Detect which cell encompasses the target text, then output its (X, Y) center coordinate. 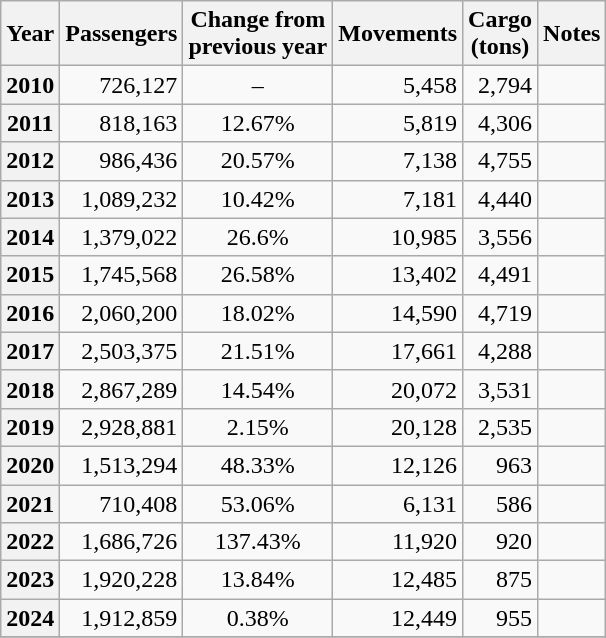
Cargo(tons) (500, 34)
710,408 (122, 503)
11,920 (398, 542)
2013 (30, 199)
2020 (30, 465)
Notes (572, 34)
137.43% (258, 542)
586 (500, 503)
2012 (30, 161)
14,590 (398, 313)
986,436 (122, 161)
2023 (30, 580)
2017 (30, 351)
4,306 (500, 123)
2011 (30, 123)
14.54% (258, 389)
13.84% (258, 580)
2010 (30, 85)
875 (500, 580)
5,458 (398, 85)
2022 (30, 542)
1,912,859 (122, 618)
4,491 (500, 275)
818,163 (122, 123)
4,719 (500, 313)
2019 (30, 427)
48.33% (258, 465)
3,556 (500, 237)
13,402 (398, 275)
12.67% (258, 123)
1,920,228 (122, 580)
1,513,294 (122, 465)
Movements (398, 34)
2,060,200 (122, 313)
7,181 (398, 199)
726,127 (122, 85)
4,755 (500, 161)
12,449 (398, 618)
20,072 (398, 389)
Change fromprevious year (258, 34)
2015 (30, 275)
2,794 (500, 85)
Passengers (122, 34)
1,379,022 (122, 237)
955 (500, 618)
21.51% (258, 351)
2.15% (258, 427)
18.02% (258, 313)
1,745,568 (122, 275)
1,686,726 (122, 542)
3,531 (500, 389)
10.42% (258, 199)
2,928,881 (122, 427)
53.06% (258, 503)
20,128 (398, 427)
17,661 (398, 351)
963 (500, 465)
0.38% (258, 618)
2,503,375 (122, 351)
7,138 (398, 161)
6,131 (398, 503)
2014 (30, 237)
2,867,289 (122, 389)
4,440 (500, 199)
1,089,232 (122, 199)
5,819 (398, 123)
10,985 (398, 237)
920 (500, 542)
26.58% (258, 275)
– (258, 85)
20.57% (258, 161)
26.6% (258, 237)
2016 (30, 313)
4,288 (500, 351)
2,535 (500, 427)
Year (30, 34)
12,126 (398, 465)
2021 (30, 503)
12,485 (398, 580)
2024 (30, 618)
2018 (30, 389)
